Determine the [x, y] coordinate at the center of the cell enclosing the given text.  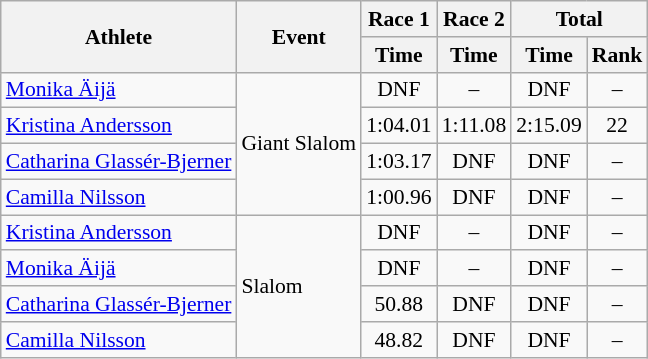
1:00.96 [398, 197]
1:04.01 [398, 126]
22 [618, 126]
2:15.09 [548, 126]
1:11.08 [474, 126]
Race 1 [398, 19]
Athlete [119, 36]
Slalom [298, 286]
Giant Slalom [298, 143]
Event [298, 36]
50.88 [398, 304]
Rank [618, 55]
1:03.17 [398, 162]
Total [579, 19]
48.82 [398, 340]
Race 2 [474, 19]
